Return (x, y) of the center of cell containing provided text 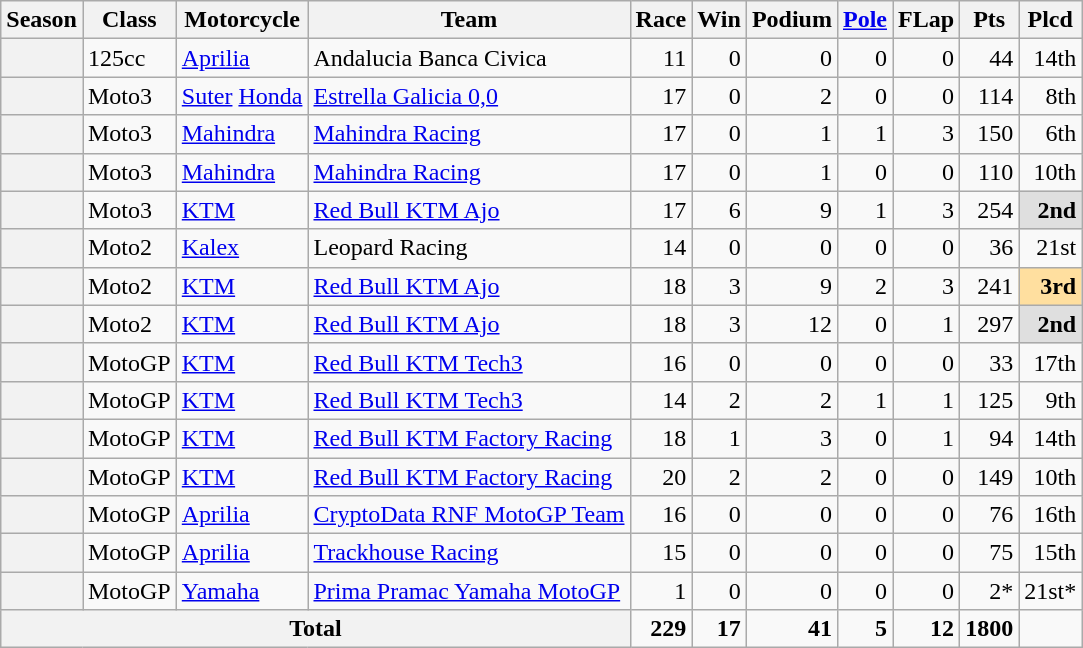
Trackhouse Racing (469, 553)
114 (990, 96)
Kalex (242, 248)
15th (1050, 553)
110 (990, 172)
5 (864, 629)
8th (1050, 96)
FLap (926, 20)
94 (990, 438)
Prima Pramac Yamaha MotoGP (469, 591)
75 (990, 553)
241 (990, 286)
36 (990, 248)
15 (661, 553)
297 (990, 324)
150 (990, 134)
Team (469, 20)
254 (990, 210)
Race (661, 20)
Total (316, 629)
Yamaha (242, 591)
Motorcycle (242, 20)
1800 (990, 629)
125 (990, 400)
21st* (1050, 591)
Suter Honda (242, 96)
21st (1050, 248)
20 (661, 477)
Leopard Racing (469, 248)
33 (990, 362)
Win (720, 20)
125cc (129, 58)
2* (990, 591)
CryptoData RNF MotoGP Team (469, 515)
76 (990, 515)
Class (129, 20)
17th (1050, 362)
Season (42, 20)
3rd (1050, 286)
6th (1050, 134)
41 (792, 629)
Plcd (1050, 20)
149 (990, 477)
6 (720, 210)
44 (990, 58)
229 (661, 629)
Andalucia Banca Civica (469, 58)
Pts (990, 20)
Estrella Galicia 0,0 (469, 96)
16th (1050, 515)
9th (1050, 400)
11 (661, 58)
Pole (864, 20)
Podium (792, 20)
